For the text-containing cell, return its midpoint in [X, Y] coordinate format. 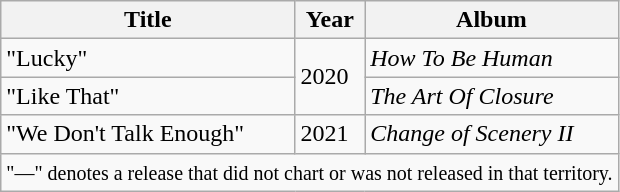
The Art Of Closure [492, 96]
Title [148, 20]
How To Be Human [492, 58]
"Like That" [148, 96]
"—" denotes a release that did not chart or was not released in that territory. [310, 172]
"We Don't Talk Enough" [148, 134]
2020 [330, 77]
Year [330, 20]
2021 [330, 134]
"Lucky" [148, 58]
Album [492, 20]
Change of Scenery II [492, 134]
